Search for the cell housing the specified text and yield its [x, y] center coordinate. 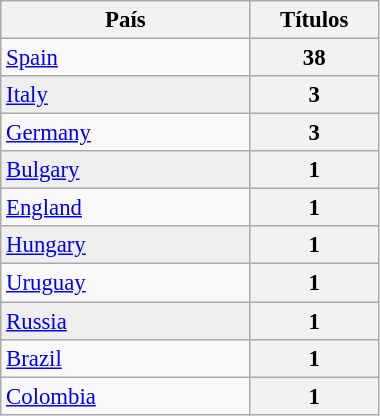
Títulos [314, 20]
Bulgary [126, 170]
England [126, 208]
Brazil [126, 358]
Italy [126, 95]
Spain [126, 58]
Hungary [126, 245]
Germany [126, 133]
País [126, 20]
38 [314, 58]
Uruguay [126, 283]
Colombia [126, 396]
Russia [126, 321]
